Capture the cell that displays the provided text and extract its (x, y) central coordinate. 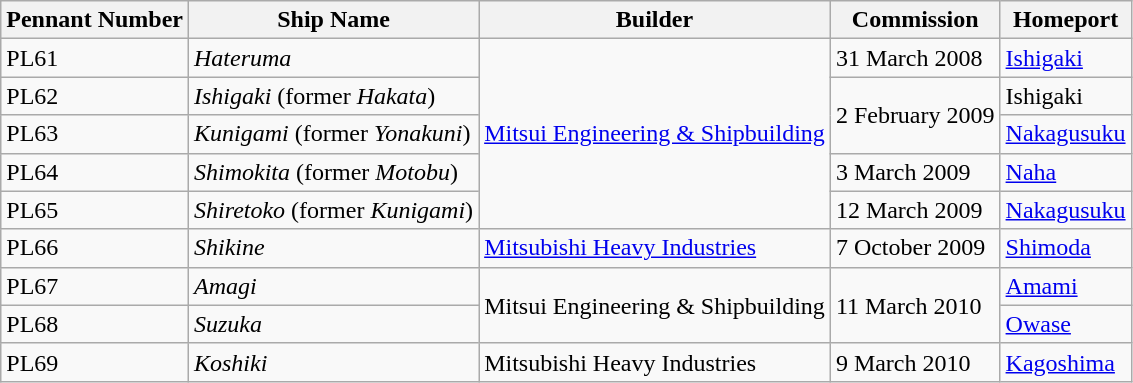
PL67 (95, 286)
31 March 2008 (915, 58)
Shimokita (former Motobu) (333, 172)
PL61 (95, 58)
Homeport (1066, 20)
Kunigami (former Yonakuni) (333, 134)
Commission (915, 20)
Hateruma (333, 58)
Pennant Number (95, 20)
Ship Name (333, 20)
12 March 2009 (915, 210)
Shiretoko (former Kunigami) (333, 210)
Suzuka (333, 324)
Owase (1066, 324)
11 March 2010 (915, 305)
Kagoshima (1066, 362)
Koshiki (333, 362)
PL64 (95, 172)
Amami (1066, 286)
3 March 2009 (915, 172)
PL69 (95, 362)
7 October 2009 (915, 248)
2 February 2009 (915, 115)
Ishigaki (former Hakata) (333, 96)
PL63 (95, 134)
Amagi (333, 286)
PL62 (95, 96)
9 March 2010 (915, 362)
Shimoda (1066, 248)
PL66 (95, 248)
PL65 (95, 210)
Naha (1066, 172)
Builder (655, 20)
PL68 (95, 324)
Shikine (333, 248)
